Locate the cell with the specified text and output its (x, y) center coordinate. 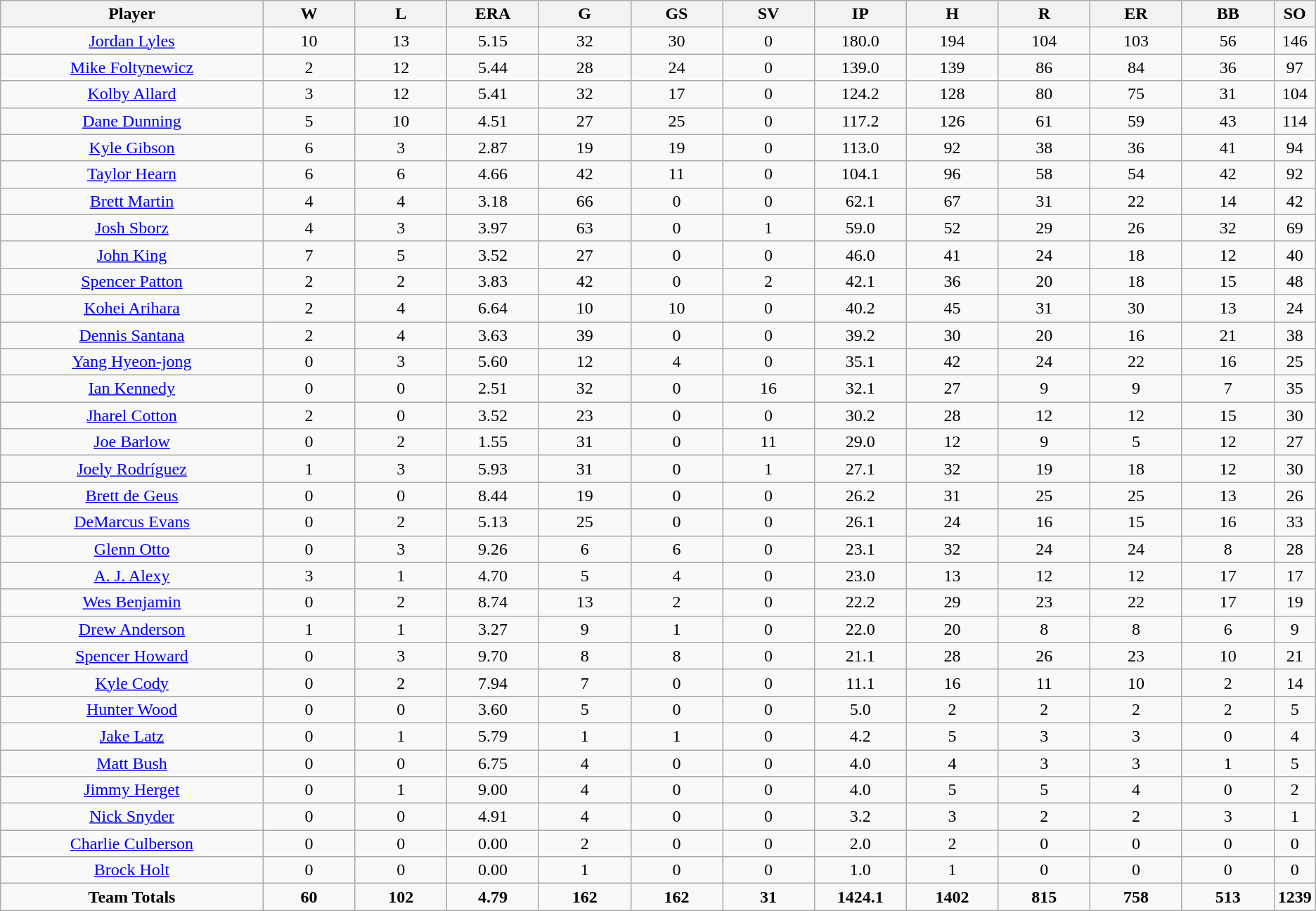
3.63 (493, 335)
48 (1295, 281)
1.55 (493, 442)
80 (1045, 94)
54 (1136, 174)
Brett de Geus (132, 496)
22.0 (860, 629)
23.0 (860, 576)
43 (1227, 121)
4.79 (493, 897)
Player (132, 14)
35 (1295, 389)
1402 (952, 897)
69 (1295, 228)
758 (1136, 897)
4.70 (493, 576)
9.00 (493, 790)
Brock Holt (132, 870)
84 (1136, 67)
21.1 (860, 656)
8.44 (493, 496)
Josh Sborz (132, 228)
60 (309, 897)
Kolby Allard (132, 94)
22.2 (860, 602)
103 (1136, 41)
139.0 (860, 67)
58 (1045, 174)
3.18 (493, 201)
46.0 (860, 254)
1.0 (860, 870)
126 (952, 121)
Drew Anderson (132, 629)
3.83 (493, 281)
114 (1295, 121)
4.51 (493, 121)
ER (1136, 14)
Jake Latz (132, 736)
45 (952, 308)
Dennis Santana (132, 335)
4.91 (493, 817)
23.1 (860, 549)
6.64 (493, 308)
Team Totals (132, 897)
128 (952, 94)
IP (860, 14)
5.79 (493, 736)
SV (769, 14)
97 (1295, 67)
2.87 (493, 148)
Mike Foltynewicz (132, 67)
W (309, 14)
86 (1045, 67)
Hunter Wood (132, 709)
Wes Benjamin (132, 602)
A. J. Alexy (132, 576)
75 (1136, 94)
G (585, 14)
194 (952, 41)
Taylor Hearn (132, 174)
27.1 (860, 469)
DeMarcus Evans (132, 522)
Matt Bush (132, 763)
Dane Dunning (132, 121)
9.26 (493, 549)
9.70 (493, 656)
102 (401, 897)
SO (1295, 14)
30.2 (860, 415)
139 (952, 67)
63 (585, 228)
5.13 (493, 522)
124.2 (860, 94)
GS (676, 14)
62.1 (860, 201)
2.51 (493, 389)
8.74 (493, 602)
104.1 (860, 174)
113.0 (860, 148)
513 (1227, 897)
180.0 (860, 41)
1424.1 (860, 897)
Glenn Otto (132, 549)
L (401, 14)
3.97 (493, 228)
96 (952, 174)
Jordan Lyles (132, 41)
Yang Hyeon-jong (132, 362)
Jharel Cotton (132, 415)
2.0 (860, 844)
815 (1045, 897)
52 (952, 228)
29.0 (860, 442)
59.0 (860, 228)
5.15 (493, 41)
117.2 (860, 121)
59 (1136, 121)
Kohei Arihara (132, 308)
39.2 (860, 335)
26.1 (860, 522)
6.75 (493, 763)
Jimmy Herget (132, 790)
Kyle Gibson (132, 148)
4.2 (860, 736)
3.2 (860, 817)
7.94 (493, 683)
66 (585, 201)
Joely Rodríguez (132, 469)
61 (1045, 121)
94 (1295, 148)
4.66 (493, 174)
26.2 (860, 496)
11.1 (860, 683)
67 (952, 201)
Spencer Howard (132, 656)
Charlie Culberson (132, 844)
40 (1295, 254)
5.0 (860, 709)
5.60 (493, 362)
BB (1227, 14)
Brett Martin (132, 201)
1239 (1295, 897)
Spencer Patton (132, 281)
ERA (493, 14)
H (952, 14)
56 (1227, 41)
32.1 (860, 389)
35.1 (860, 362)
33 (1295, 522)
42.1 (860, 281)
39 (585, 335)
5.44 (493, 67)
40.2 (860, 308)
146 (1295, 41)
Joe Barlow (132, 442)
3.27 (493, 629)
3.60 (493, 709)
R (1045, 14)
Kyle Cody (132, 683)
5.41 (493, 94)
John King (132, 254)
Ian Kennedy (132, 389)
5.93 (493, 469)
Nick Snyder (132, 817)
